For the text-containing cell, return its midpoint in [X, Y] coordinate format. 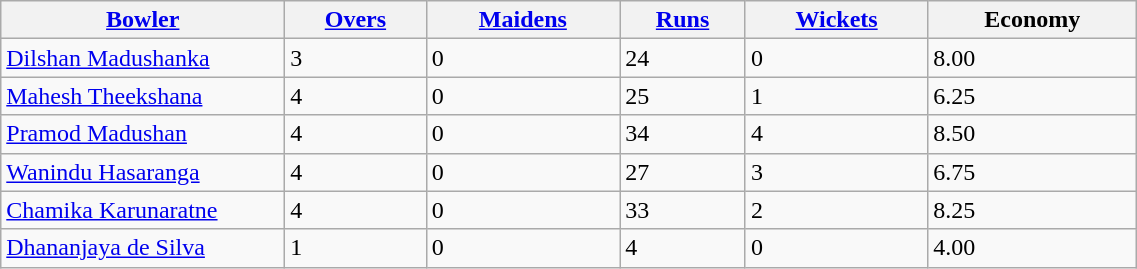
Bowler [143, 20]
Dhananjaya de Silva [143, 248]
2 [836, 210]
24 [683, 58]
8.50 [1032, 134]
34 [683, 134]
27 [683, 172]
Chamika Karunaratne [143, 210]
Wickets [836, 20]
Runs [683, 20]
Maidens [523, 20]
Dilshan Madushanka [143, 58]
6.75 [1032, 172]
33 [683, 210]
Overs [356, 20]
4.00 [1032, 248]
Pramod Madushan [143, 134]
8.25 [1032, 210]
8.00 [1032, 58]
6.25 [1032, 96]
25 [683, 96]
Wanindu Hasaranga [143, 172]
Mahesh Theekshana [143, 96]
Economy [1032, 20]
